Output the (X, Y) coordinate of the center of the cell containing the given text.  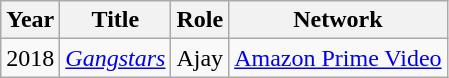
Gangstars (116, 58)
Role (200, 20)
Amazon Prime Video (338, 58)
Title (116, 20)
Network (338, 20)
Year (30, 20)
Ajay (200, 58)
2018 (30, 58)
